Capture the cell that displays the provided text and extract its [X, Y] central coordinate. 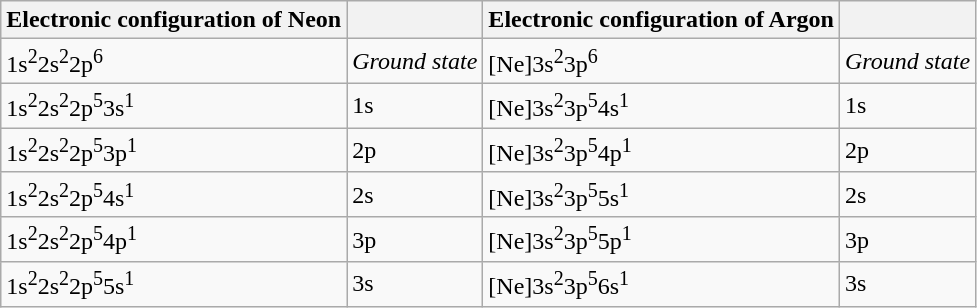
Electronic configuration of Neon [174, 20]
[Ne]3s23p54s1 [662, 106]
1s22s22p6 [174, 62]
Electronic configuration of Argon [662, 20]
1s22s22p54p1 [174, 240]
1s22s22p53s1 [174, 106]
[Ne]3s23p56s1 [662, 284]
[Ne]3s23p54p1 [662, 150]
[Ne]3s23p6 [662, 62]
1s22s22p55s1 [174, 284]
1s22s22p53p1 [174, 150]
[Ne]3s23p55s1 [662, 194]
1s22s22p54s1 [174, 194]
[Ne]3s23p55p1 [662, 240]
